Locate the cell with the specified text and output its [x, y] center coordinate. 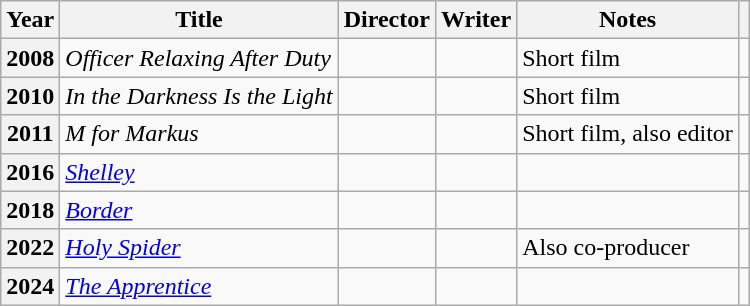
2022 [30, 248]
Writer [476, 20]
In the Darkness Is the Light [199, 96]
2024 [30, 286]
Title [199, 20]
2011 [30, 134]
Officer Relaxing After Duty [199, 58]
Border [199, 210]
The Apprentice [199, 286]
2016 [30, 172]
2010 [30, 96]
Short film, also editor [628, 134]
Shelley [199, 172]
M for Markus [199, 134]
2018 [30, 210]
Notes [628, 20]
Holy Spider [199, 248]
2008 [30, 58]
Year [30, 20]
Also co-producer [628, 248]
Director [386, 20]
